Pinpoint the cell where the given text exists, returning its (X, Y) midpoint coordinate. 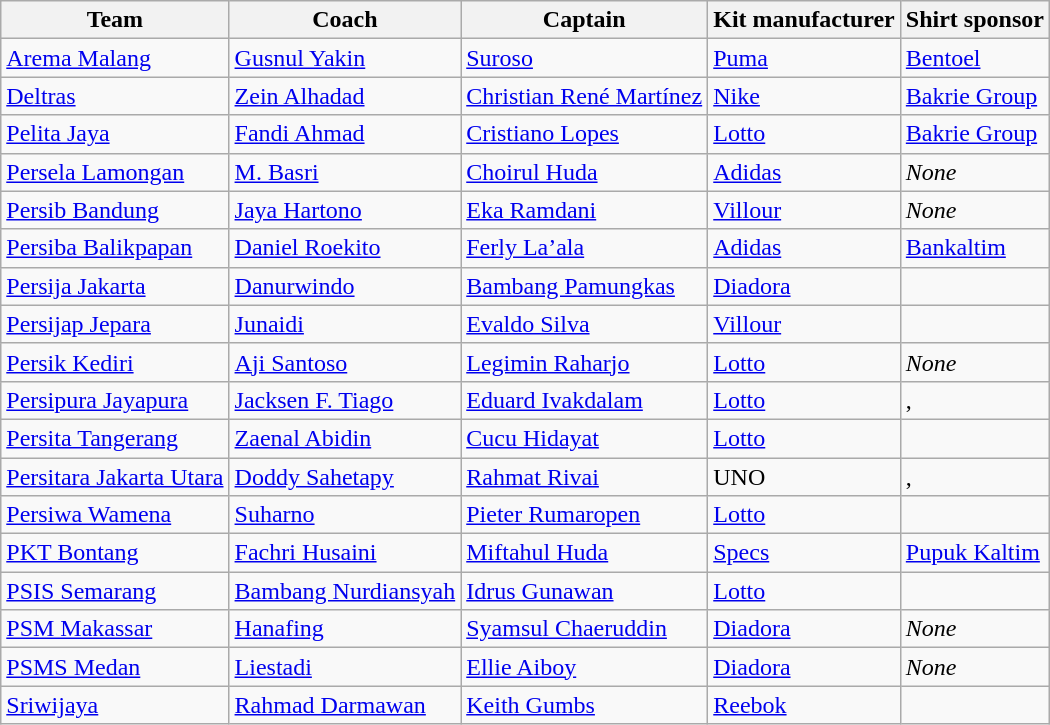
Hanafing (345, 629)
Shirt sponsor (974, 20)
Suroso (584, 58)
Danurwindo (345, 286)
PSM Makassar (115, 629)
PSMS Medan (115, 667)
Bambang Nurdiansyah (345, 591)
Persita Tangerang (115, 438)
Persik Kediri (115, 362)
Christian René Martínez (584, 96)
Pelita Jaya (115, 134)
Persib Bandung (115, 210)
Rahmat Rivai (584, 477)
PSIS Semarang (115, 591)
Persiba Balikpapan (115, 248)
Miftahul Huda (584, 553)
Junaidi (345, 324)
Persija Jakarta (115, 286)
Zaenal Abidin (345, 438)
Kit manufacturer (804, 20)
Choirul Huda (584, 172)
M. Basri (345, 172)
Deltras (115, 96)
Zein Alhadad (345, 96)
Puma (804, 58)
Sriwijaya (115, 705)
Legimin Raharjo (584, 362)
Ferly La’ala (584, 248)
Eduard Ivakdalam (584, 400)
Keith Gumbs (584, 705)
Fandi Ahmad (345, 134)
Daniel Roekito (345, 248)
Coach (345, 20)
PKT Bontang (115, 553)
Persitara Jakarta Utara (115, 477)
Specs (804, 553)
Bambang Pamungkas (584, 286)
Doddy Sahetapy (345, 477)
Persiwa Wamena (115, 515)
Persipura Jayapura (115, 400)
Persela Lamongan (115, 172)
Cristiano Lopes (584, 134)
Pieter Rumaropen (584, 515)
Suharno (345, 515)
UNO (804, 477)
Pupuk Kaltim (974, 553)
Rahmad Darmawan (345, 705)
Captain (584, 20)
Cucu Hidayat (584, 438)
Evaldo Silva (584, 324)
Arema Malang (115, 58)
Reebok (804, 705)
Fachri Husaini (345, 553)
Eka Ramdani (584, 210)
Persijap Jepara (115, 324)
Jacksen F. Tiago (345, 400)
Bentoel (974, 58)
Jaya Hartono (345, 210)
Aji Santoso (345, 362)
Idrus Gunawan (584, 591)
Syamsul Chaeruddin (584, 629)
Bankaltim (974, 248)
Ellie Aiboy (584, 667)
Team (115, 20)
Liestadi (345, 667)
Nike (804, 96)
Gusnul Yakin (345, 58)
